Return (X, Y) of the center of cell containing provided text 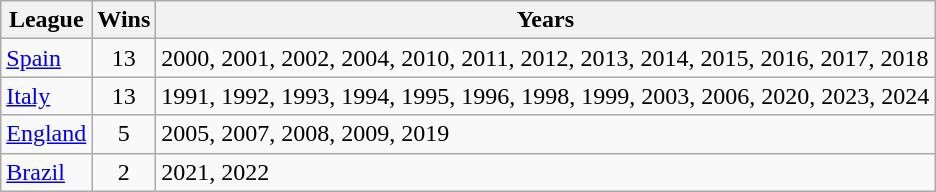
2000, 2001, 2002, 2004, 2010, 2011, 2012, 2013, 2014, 2015, 2016, 2017, 2018 (546, 58)
1991, 1992, 1993, 1994, 1995, 1996, 1998, 1999, 2003, 2006, 2020, 2023, 2024 (546, 96)
2 (124, 172)
2005, 2007, 2008, 2009, 2019 (546, 134)
Brazil (46, 172)
England (46, 134)
Years (546, 20)
5 (124, 134)
League (46, 20)
Spain (46, 58)
Italy (46, 96)
2021, 2022 (546, 172)
Wins (124, 20)
